Extract the [x, y] coordinate from the center of the cell holding the provided text.  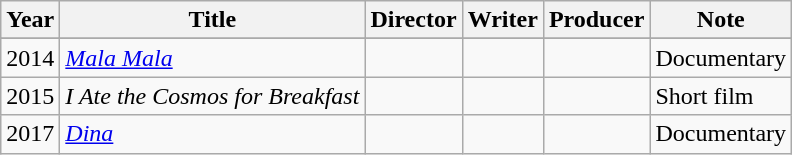
Director [414, 20]
Title [212, 20]
Short film [721, 96]
I Ate the Cosmos for Breakfast [212, 96]
2014 [30, 58]
Producer [596, 20]
Dina [212, 134]
Year [30, 20]
2015 [30, 96]
Writer [502, 20]
Note [721, 20]
Mala Mala [212, 58]
2017 [30, 134]
